For the text-containing cell, return its midpoint in (X, Y) coordinate format. 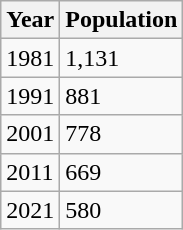
Population (122, 20)
2011 (30, 172)
1981 (30, 58)
2001 (30, 134)
Year (30, 20)
2021 (30, 210)
778 (122, 134)
1991 (30, 96)
580 (122, 210)
1,131 (122, 58)
881 (122, 96)
669 (122, 172)
